For the text-containing cell, return its midpoint in (X, Y) coordinate format. 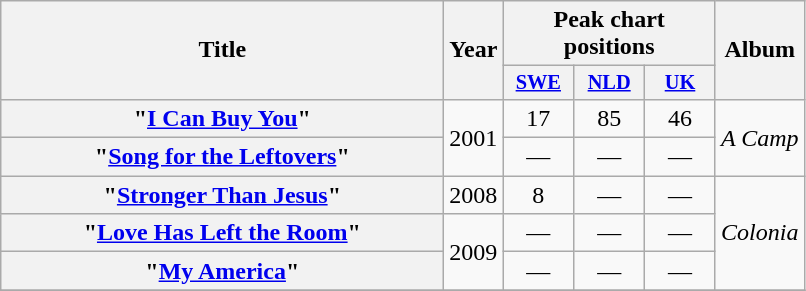
Album (760, 50)
2008 (474, 195)
Colonia (760, 233)
"Love Has Left the Room" (222, 233)
NLD (610, 83)
46 (680, 118)
UK (680, 83)
Peak chart positions (610, 34)
17 (538, 118)
A Camp (760, 137)
Year (474, 50)
Title (222, 50)
"My America" (222, 271)
"I Can Buy You" (222, 118)
"Song for the Leftovers" (222, 157)
SWE (538, 83)
8 (538, 195)
2001 (474, 137)
"Stronger Than Jesus" (222, 195)
85 (610, 118)
2009 (474, 252)
